For the text-containing cell, return its midpoint in [x, y] coordinate format. 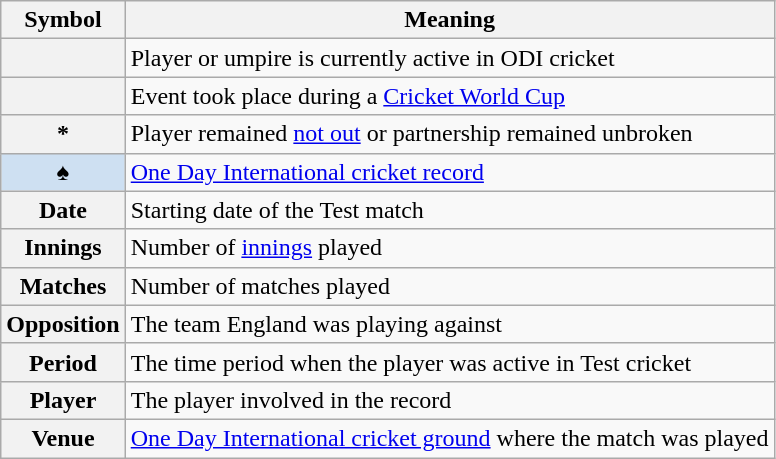
Player or umpire is currently active in ODI cricket [450, 58]
Opposition [63, 324]
One Day International cricket record [450, 172]
One Day International cricket ground where the match was played [450, 438]
Innings [63, 248]
Meaning [450, 20]
Starting date of the Test match [450, 210]
* [63, 134]
Period [63, 362]
Player [63, 400]
Number of matches played [450, 286]
Date [63, 210]
Matches [63, 286]
The team England was playing against [450, 324]
♠ [63, 172]
The player involved in the record [450, 400]
Event took place during a Cricket World Cup [450, 96]
Player remained not out or partnership remained unbroken [450, 134]
Symbol [63, 20]
The time period when the player was active in Test cricket [450, 362]
Number of innings played [450, 248]
Venue [63, 438]
